Find where the given text appears and provide that cell's center as (x, y) coordinate. 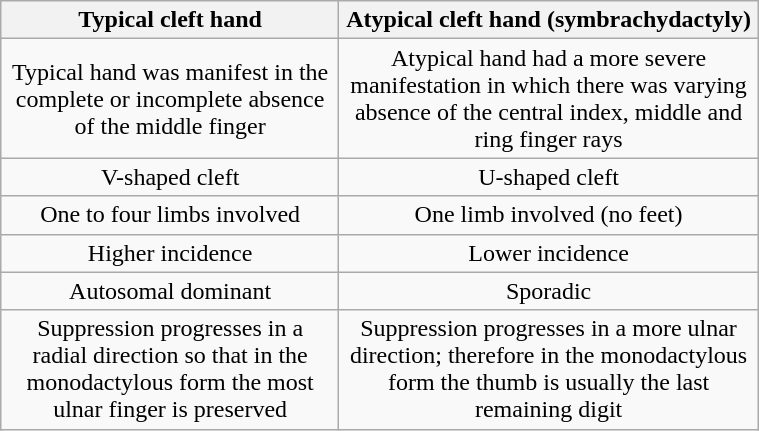
Suppression progresses in a more ulnar direction; therefore in the monodactylous form the thumb is usually the last remaining digit (548, 370)
Autosomal dominant (170, 291)
Lower incidence (548, 253)
V-shaped cleft (170, 177)
Sporadic (548, 291)
Atypical hand had a more severe manifestation in which there was varying absence of the central index, middle and ring finger rays (548, 98)
Typical hand was manifest in the complete or incomplete absence of the middle finger (170, 98)
U-shaped cleft (548, 177)
Typical cleft hand (170, 20)
Atypical cleft hand (symbrachydactyly) (548, 20)
Suppression progresses in a radial direction so that in the monodactylous form the most ulnar finger is preserved (170, 370)
Higher incidence (170, 253)
One limb involved (no feet) (548, 215)
One to four limbs involved (170, 215)
